Capture the cell that displays the provided text and extract its [X, Y] central coordinate. 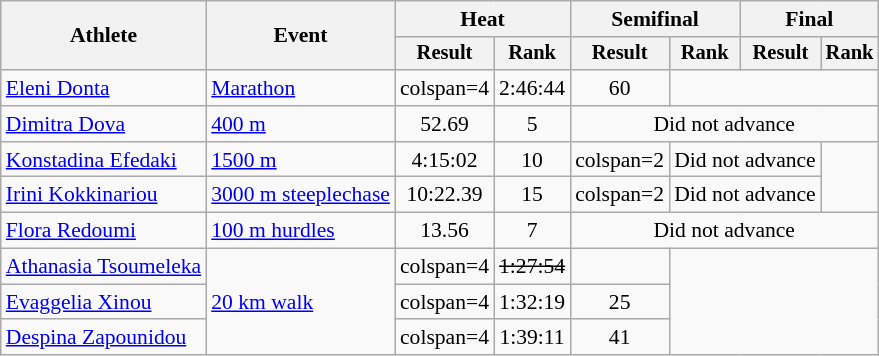
5 [532, 124]
13.56 [444, 231]
Event [300, 36]
7 [532, 231]
Athanasia Tsoumeleka [104, 267]
1:39:11 [532, 338]
3000 m steeplechase [300, 195]
4:15:02 [444, 160]
Despina Zapounidou [104, 338]
2:46:44 [532, 88]
10:22.39 [444, 195]
Dimitra Dova [104, 124]
Evaggelia Xinou [104, 302]
Konstadina Efedaki [104, 160]
15 [532, 195]
Heat [482, 19]
1500 m [300, 160]
25 [620, 302]
41 [620, 338]
1:27:54 [532, 267]
Final [809, 19]
60 [620, 88]
1:32:19 [532, 302]
Flora Redoumi [104, 231]
Eleni Donta [104, 88]
400 m [300, 124]
10 [532, 160]
20 km walk [300, 302]
100 m hurdles [300, 231]
Athlete [104, 36]
Marathon [300, 88]
Semifinal [655, 19]
Irini Kokkinariou [104, 195]
52.69 [444, 124]
